Search for the cell housing the specified text and yield its (X, Y) center coordinate. 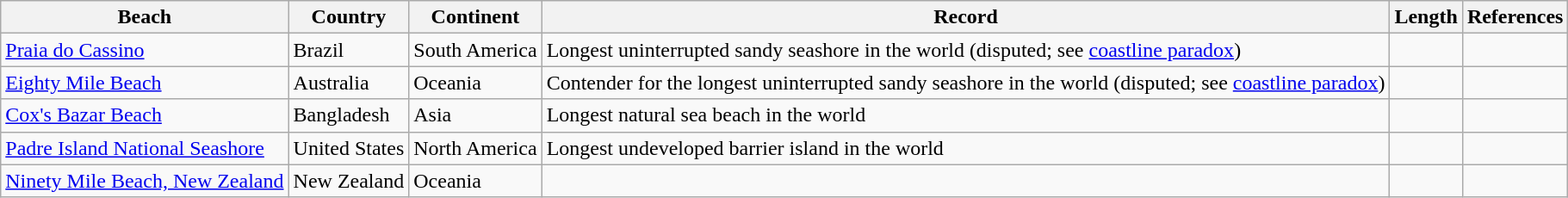
Longest undeveloped barrier island in the world (966, 148)
United States (349, 148)
Record (966, 17)
Country (349, 17)
Australia (349, 83)
Praia do Cassino (145, 50)
Brazil (349, 50)
Eighty Mile Beach (145, 83)
Beach (145, 17)
Cox's Bazar Beach (145, 115)
Length (1426, 17)
North America (475, 148)
Ninety Mile Beach, New Zealand (145, 181)
Longest natural sea beach in the world (966, 115)
South America (475, 50)
Bangladesh (349, 115)
References (1515, 17)
Continent (475, 17)
Asia (475, 115)
Padre Island National Seashore (145, 148)
Longest uninterrupted sandy seashore in the world (disputed; see coastline paradox) (966, 50)
New Zealand (349, 181)
Contender for the longest uninterrupted sandy seashore in the world (disputed; see coastline paradox) (966, 83)
